For the text-containing cell, return its midpoint in (X, Y) coordinate format. 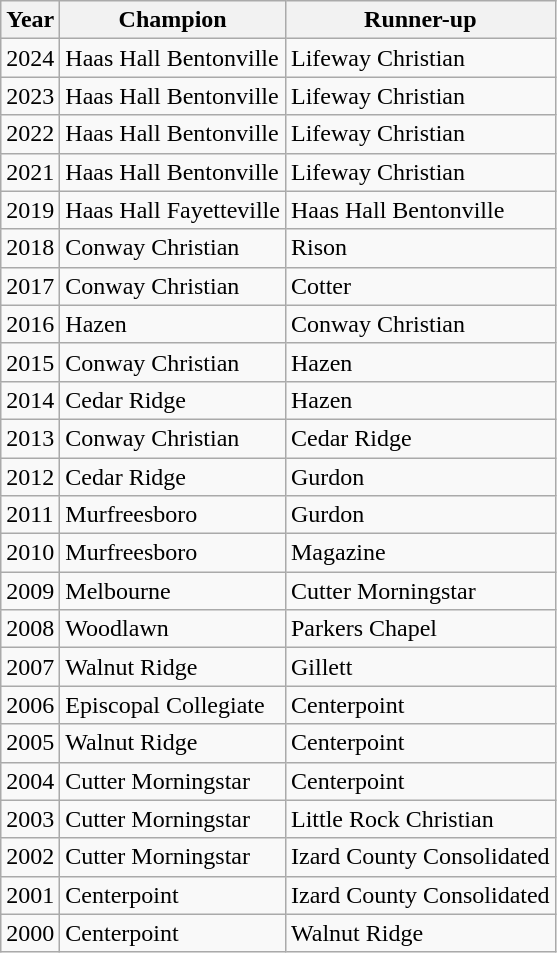
Episcopal Collegiate (173, 705)
2006 (30, 705)
Gillett (420, 667)
2016 (30, 324)
Runner-up (420, 20)
Rison (420, 248)
Little Rock Christian (420, 819)
2003 (30, 819)
Woodlawn (173, 629)
2010 (30, 553)
Melbourne (173, 591)
2012 (30, 477)
2021 (30, 172)
2011 (30, 515)
2005 (30, 743)
Year (30, 20)
2023 (30, 96)
Magazine (420, 553)
Champion (173, 20)
2019 (30, 210)
2004 (30, 781)
Haas Hall Fayetteville (173, 210)
2007 (30, 667)
2009 (30, 591)
2013 (30, 438)
2022 (30, 134)
2015 (30, 362)
2018 (30, 248)
2014 (30, 400)
2002 (30, 857)
2024 (30, 58)
2001 (30, 895)
2000 (30, 933)
2017 (30, 286)
Parkers Chapel (420, 629)
Cotter (420, 286)
2008 (30, 629)
